Capture the cell that displays the provided text and extract its (X, Y) central coordinate. 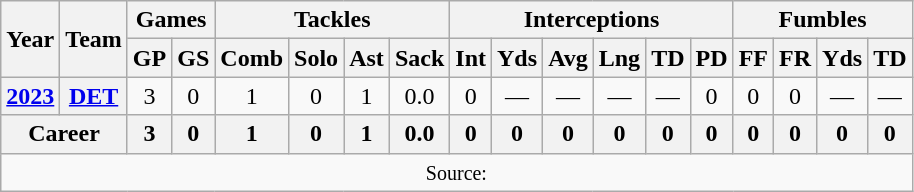
Int (471, 58)
Source: (456, 172)
Year (30, 39)
Interceptions (592, 20)
Team (94, 39)
Solo (316, 58)
GP (149, 58)
Lng (619, 58)
Comb (252, 58)
DET (94, 96)
Games (170, 20)
Ast (367, 58)
FR (796, 58)
GS (194, 58)
Fumbles (822, 20)
2023 (30, 96)
Career (64, 134)
Tackles (332, 20)
FF (753, 58)
PD (712, 58)
Sack (419, 58)
Avg (568, 58)
